Extract the [X, Y] coordinate from the center of the cell holding the provided text.  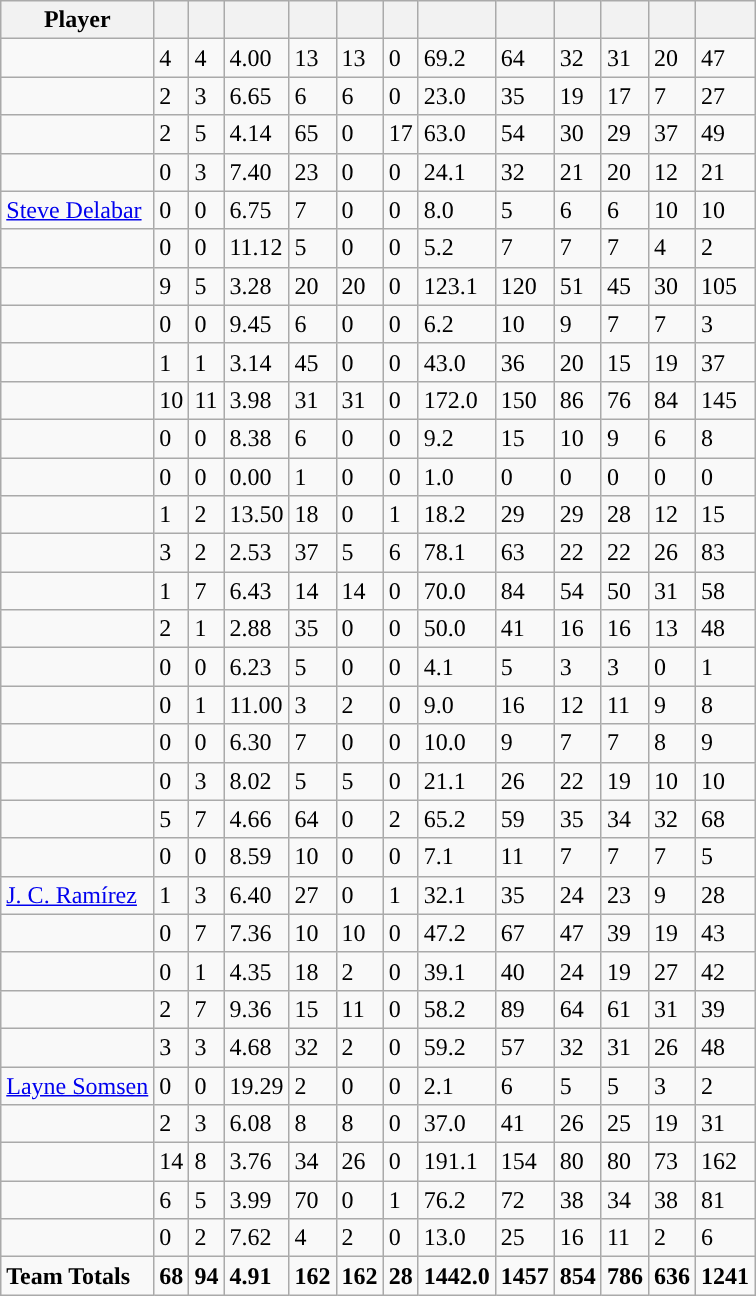
Layne Somsen [78, 1085]
65.2 [456, 819]
78.1 [456, 553]
0.00 [256, 477]
50.0 [456, 629]
Team Totals [78, 1276]
8.38 [256, 438]
86 [578, 400]
4.68 [256, 1047]
6.30 [256, 743]
4.35 [256, 971]
4.14 [256, 134]
43.0 [456, 362]
59.2 [456, 1047]
9.2 [456, 438]
636 [672, 1276]
23.0 [456, 96]
3.98 [256, 400]
11.12 [256, 248]
58.2 [456, 1009]
1457 [524, 1276]
3.14 [256, 362]
1442.0 [456, 1276]
191.1 [456, 1162]
11.00 [256, 705]
120 [524, 286]
70.0 [456, 591]
13.50 [256, 515]
72 [524, 1200]
2.88 [256, 629]
8.0 [456, 210]
9.0 [456, 705]
6.2 [456, 324]
36 [524, 362]
57 [524, 1047]
1.0 [456, 477]
172.0 [456, 400]
24.1 [456, 172]
1241 [724, 1276]
145 [724, 400]
Steve Delabar [78, 210]
7.36 [256, 933]
13.0 [456, 1238]
76.2 [456, 1200]
76 [624, 400]
49 [724, 134]
4.66 [256, 819]
43 [724, 933]
9.36 [256, 1009]
854 [578, 1276]
J. C. Ramírez [78, 895]
63.0 [456, 134]
37.0 [456, 1124]
6.08 [256, 1124]
69.2 [456, 58]
7.1 [456, 857]
154 [524, 1162]
7.62 [256, 1238]
65 [312, 134]
123.1 [456, 286]
7.40 [256, 172]
6.43 [256, 591]
4.91 [256, 1276]
18.2 [456, 515]
19.29 [256, 1085]
3.28 [256, 286]
3.99 [256, 1200]
10.0 [456, 743]
42 [724, 971]
51 [578, 286]
39.1 [456, 971]
47.2 [456, 933]
2.53 [256, 553]
59 [524, 819]
83 [724, 553]
8.59 [256, 857]
9.45 [256, 324]
21.1 [456, 781]
5.2 [456, 248]
70 [312, 1200]
2.1 [456, 1085]
Player [78, 20]
63 [524, 553]
4.00 [256, 58]
89 [524, 1009]
58 [724, 591]
73 [672, 1162]
3.76 [256, 1162]
6.40 [256, 895]
6.65 [256, 96]
40 [524, 971]
150 [524, 400]
786 [624, 1276]
8.02 [256, 781]
50 [624, 591]
81 [724, 1200]
94 [206, 1276]
61 [624, 1009]
32.1 [456, 895]
6.23 [256, 667]
105 [724, 286]
67 [524, 933]
4.1 [456, 667]
6.75 [256, 210]
